Pinpoint the cell where the given text exists, returning its (x, y) midpoint coordinate. 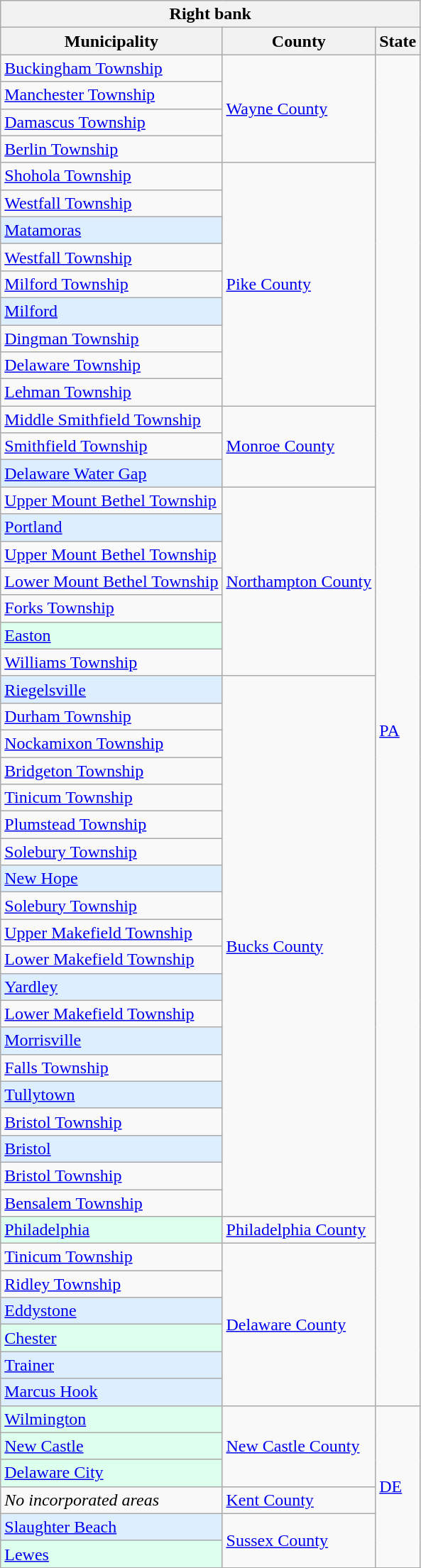
Bensalem Township (111, 1203)
Nockamixon Township (111, 743)
Berlin Township (111, 149)
Upper Makefield Township (111, 933)
New Castle (111, 1446)
Tullytown (111, 1095)
Durham Township (111, 716)
Matamoras (111, 230)
Dingman Township (111, 339)
Buckingham Township (111, 68)
Monroe County (299, 446)
Trainer (111, 1365)
Pike County (299, 284)
Slaughter Beach (111, 1527)
No incorporated areas (111, 1500)
DE (398, 1486)
Plumstead Township (111, 825)
Delaware Township (111, 366)
Smithfield Township (111, 446)
Riegelsville (111, 689)
Milford (111, 311)
Lewes (111, 1554)
Kent County (299, 1500)
Williams Township (111, 662)
Easton (111, 635)
Yardley (111, 987)
Right bank (210, 14)
Philadelphia (111, 1230)
PA (398, 730)
Ridley Township (111, 1284)
Milford Township (111, 284)
Falls Township (111, 1068)
County (299, 41)
Lehman Township (111, 393)
Delaware County (299, 1325)
Sussex County (299, 1540)
Eddystone (111, 1311)
State (398, 41)
Middle Smithfield Township (111, 420)
Damascus Township (111, 122)
Northampton County (299, 581)
Wilmington (111, 1419)
Delaware Water Gap (111, 473)
Lower Mount Bethel Township (111, 581)
Morrisville (111, 1041)
Shohola Township (111, 176)
Marcus Hook (111, 1392)
New Hope (111, 879)
Chester (111, 1338)
Bucks County (299, 945)
Bridgeton Township (111, 770)
Philadelphia County (299, 1230)
Portland (111, 527)
Bristol (111, 1148)
Forks Township (111, 608)
Delaware City (111, 1473)
Municipality (111, 41)
New Castle County (299, 1446)
Wayne County (299, 109)
Manchester Township (111, 95)
